Return (x, y) of the center of cell containing provided text 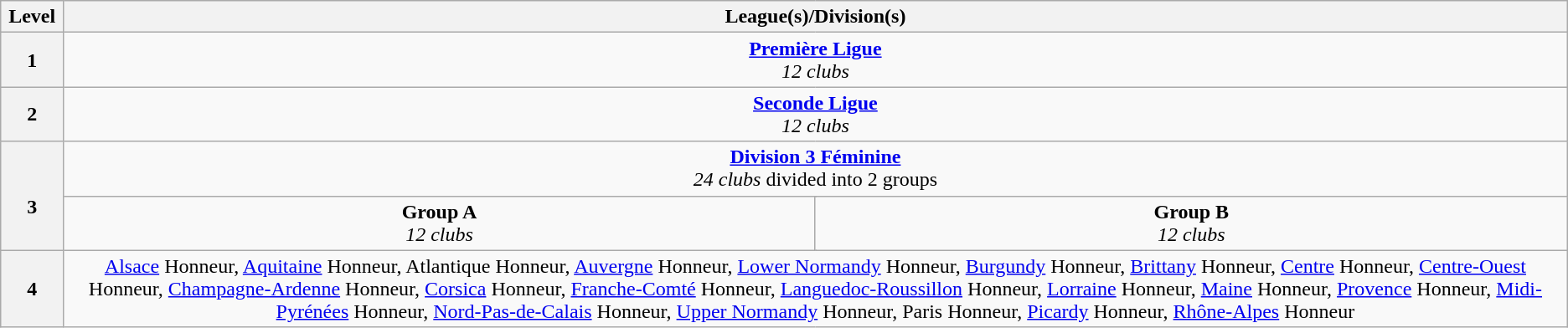
Première Ligue12 clubs (816, 60)
Seconde Ligue12 clubs (816, 114)
3 (32, 196)
League(s)/Division(s) (816, 17)
Group B12 clubs (1191, 223)
Level (32, 17)
4 (32, 289)
Group A12 clubs (440, 223)
1 (32, 60)
Division 3 Féminine24 clubs divided into 2 groups (816, 169)
2 (32, 114)
